Provide the (X, Y) coordinate of the cell's center where the given text is located.  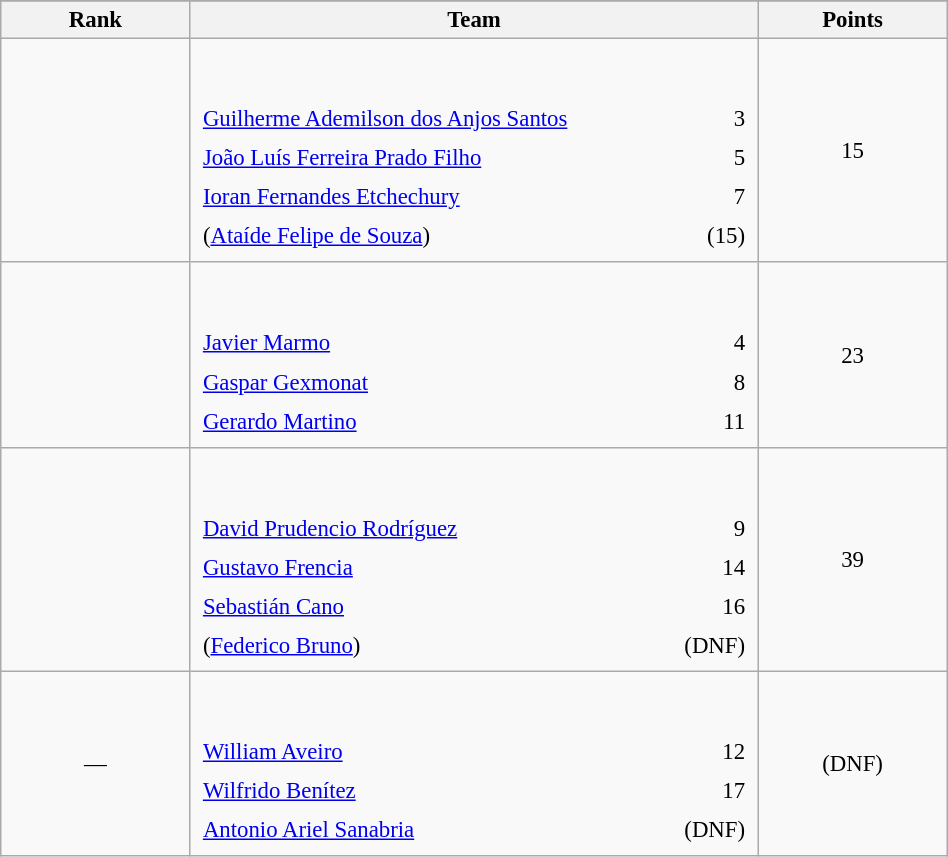
(Federico Bruno) (414, 645)
(Ataíde Felipe de Souza) (442, 236)
9 (692, 528)
7 (718, 197)
Gaspar Gexmonat (430, 382)
3 (718, 119)
Ioran Fernandes Etchechury (442, 197)
Points (852, 20)
Sebastián Cano (414, 606)
— (96, 764)
João Luís Ferreira Prado Filho (442, 158)
14 (692, 567)
Wilfrido Benítez (406, 791)
5 (718, 158)
William Aveiro (406, 752)
16 (692, 606)
11 (708, 421)
17 (684, 791)
William Aveiro 12 Wilfrido Benítez 17 Antonio Ariel Sanabria (DNF) (474, 764)
39 (852, 559)
12 (684, 752)
Antonio Ariel Sanabria (406, 830)
23 (852, 354)
Team (474, 20)
Javier Marmo 4 Gaspar Gexmonat 8 Gerardo Martino 11 (474, 354)
Gustavo Frencia (414, 567)
15 (852, 151)
(15) (718, 236)
David Prudencio Rodríguez 9 Gustavo Frencia 14 Sebastián Cano 16 (Federico Bruno) (DNF) (474, 559)
Guilherme Ademilson dos Anjos Santos (442, 119)
David Prudencio Rodríguez (414, 528)
Javier Marmo (430, 343)
8 (708, 382)
4 (708, 343)
Rank (96, 20)
Gerardo Martino (430, 421)
Guilherme Ademilson dos Anjos Santos 3 João Luís Ferreira Prado Filho 5 Ioran Fernandes Etchechury 7 (Ataíde Felipe de Souza) (15) (474, 151)
